For the text-containing cell, return its midpoint in [x, y] coordinate format. 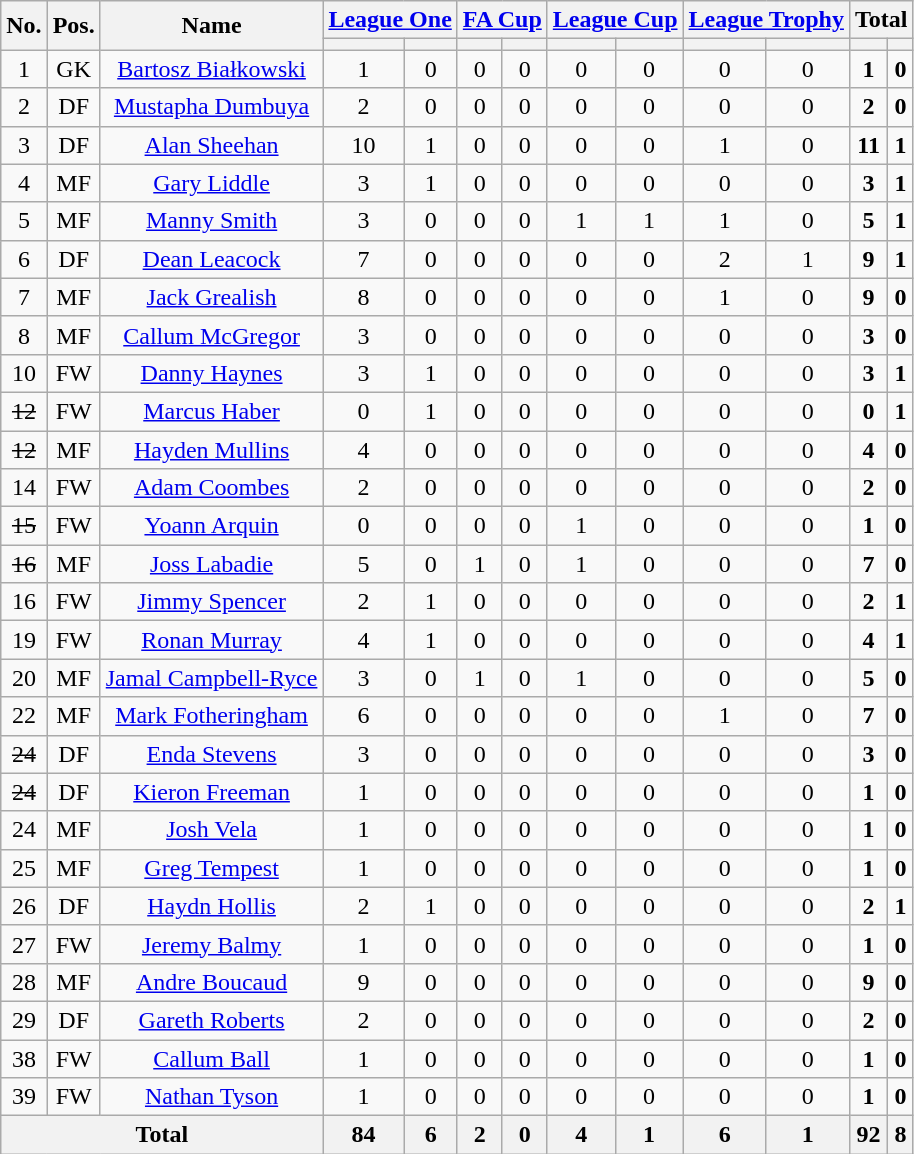
92 [868, 1135]
Adam Coombes [212, 488]
Manny Smith [212, 221]
Nathan Tyson [212, 1097]
39 [24, 1097]
No. [24, 26]
26 [24, 906]
38 [24, 1059]
Bartosz Białkowski [212, 69]
Kieron Freeman [212, 792]
League One [390, 20]
29 [24, 1020]
25 [24, 868]
20 [24, 678]
Jamal Campbell-Ryce [212, 678]
Callum Ball [212, 1059]
League Trophy [766, 20]
14 [24, 488]
League Cup [615, 20]
Ronan Murray [212, 640]
Enda Stevens [212, 754]
11 [868, 145]
Jeremy Balmy [212, 944]
FA Cup [502, 20]
Danny Haynes [212, 373]
27 [24, 944]
Pos. [74, 26]
Greg Tempest [212, 868]
Hayden Mullins [212, 449]
Yoann Arquin [212, 526]
28 [24, 982]
Alan Sheehan [212, 145]
Gareth Roberts [212, 1020]
Name [212, 26]
Mark Fotheringham [212, 716]
84 [364, 1135]
Andre Boucaud [212, 982]
22 [24, 716]
Joss Labadie [212, 564]
Dean Leacock [212, 259]
Josh Vela [212, 830]
19 [24, 640]
Gary Liddle [212, 183]
GK [74, 69]
Mustapha Dumbuya [212, 107]
Jimmy Spencer [212, 602]
Marcus Haber [212, 411]
Haydn Hollis [212, 906]
15 [24, 526]
Callum McGregor [212, 335]
Jack Grealish [212, 297]
